Output the [x, y] coordinate of the center of the cell containing the given text.  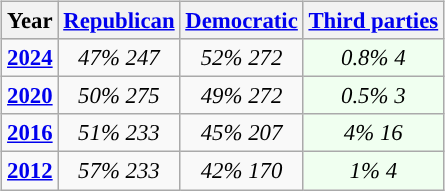
Year [30, 21]
0.8% 4 [373, 58]
2016 [30, 133]
Democratic [242, 21]
45% 207 [242, 133]
0.5% 3 [373, 96]
47% 247 [119, 58]
2020 [30, 96]
50% 275 [119, 96]
2024 [30, 58]
52% 272 [242, 58]
49% 272 [242, 96]
2012 [30, 171]
1% 4 [373, 171]
Third parties [373, 21]
4% 16 [373, 133]
57% 233 [119, 171]
Republican [119, 21]
51% 233 [119, 133]
42% 170 [242, 171]
